Identify which cell holds the provided text, then report its (x, y) central coordinate. 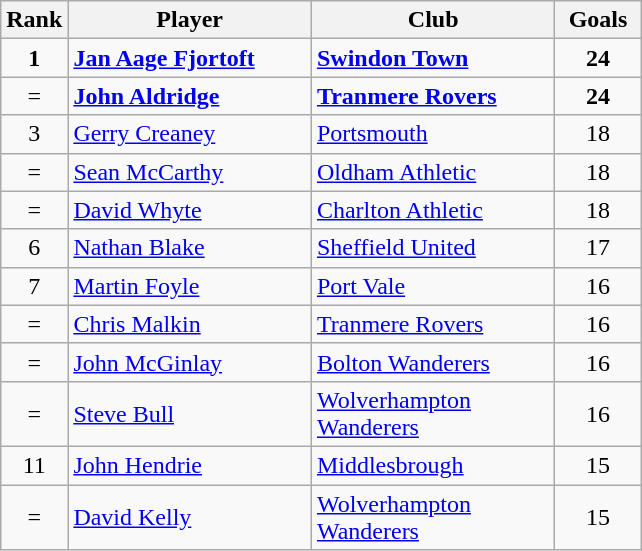
17 (598, 248)
Middlesbrough (433, 465)
Portsmouth (433, 134)
John Hendrie (190, 465)
11 (34, 465)
Gerry Creaney (190, 134)
John McGinlay (190, 362)
Oldham Athletic (433, 172)
David Kelly (190, 516)
Club (433, 20)
7 (34, 286)
Steve Bull (190, 414)
6 (34, 248)
3 (34, 134)
Player (190, 20)
Port Vale (433, 286)
Jan Aage Fjortoft (190, 58)
David Whyte (190, 210)
Chris Malkin (190, 324)
Bolton Wanderers (433, 362)
Martin Foyle (190, 286)
Nathan Blake (190, 248)
Sean McCarthy (190, 172)
Charlton Athletic (433, 210)
Sheffield United (433, 248)
1 (34, 58)
Rank (34, 20)
Swindon Town (433, 58)
John Aldridge (190, 96)
Goals (598, 20)
